Scan for the cell matching the given text and deliver its (x, y) coordinate at center. 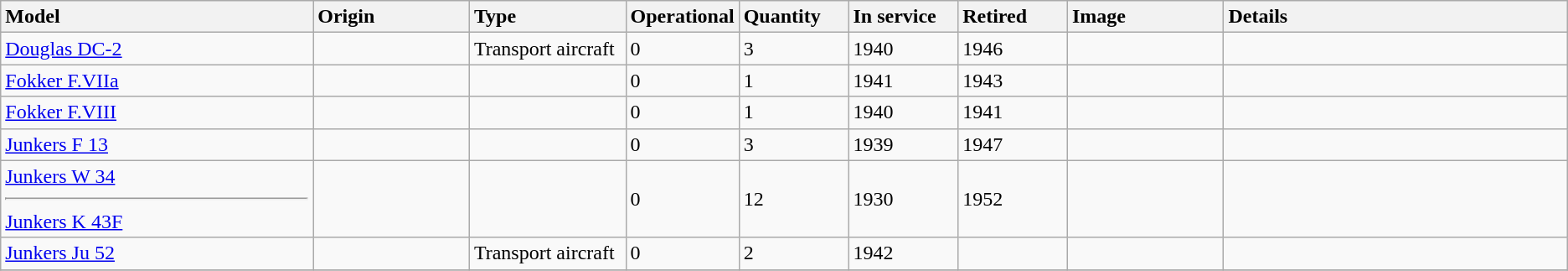
Junkers Ju 52 (157, 253)
1946 (1014, 49)
1939 (903, 144)
In service (903, 17)
Model (157, 17)
1943 (1014, 81)
Junkers W 34Junkers K 43F (157, 199)
1947 (1014, 144)
Type (548, 17)
Origin (392, 17)
1952 (1014, 199)
Fokker F.VIII (157, 112)
Douglas DC-2 (157, 49)
1942 (903, 253)
Details (1395, 17)
1930 (903, 199)
Junkers F 13 (157, 144)
Image (1146, 17)
Fokker F.VIIa (157, 81)
Operational (682, 17)
Quantity (794, 17)
2 (794, 253)
12 (794, 199)
Retired (1014, 17)
